Provide the (x, y) coordinate of the cell's center where the given text is located.  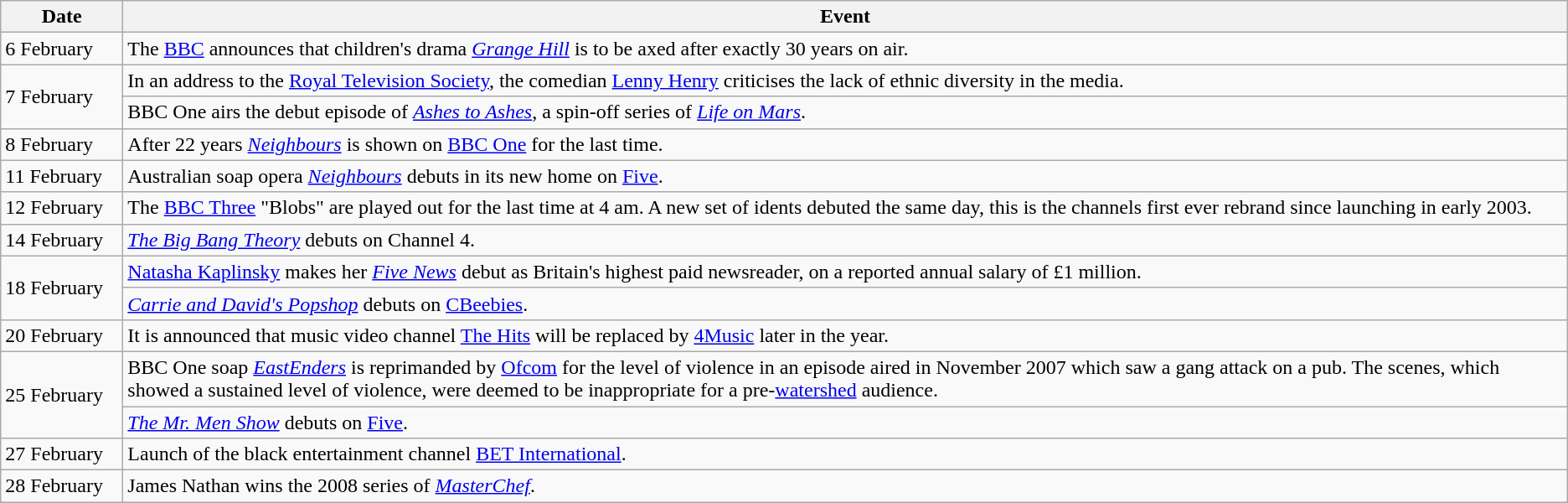
After 22 years Neighbours is shown on BBC One for the last time. (845, 144)
Event (845, 17)
James Nathan wins the 2008 series of MasterChef. (845, 486)
20 February (62, 335)
Australian soap opera Neighbours debuts in its new home on Five. (845, 176)
27 February (62, 454)
The Mr. Men Show debuts on Five. (845, 422)
The BBC announces that children's drama Grange Hill is to be axed after exactly 30 years on air. (845, 49)
7 February (62, 96)
18 February (62, 288)
11 February (62, 176)
Natasha Kaplinsky makes her Five News debut as Britain's highest paid newsreader, on a reported annual salary of £1 million. (845, 272)
It is announced that music video channel The Hits will be replaced by 4Music later in the year. (845, 335)
28 February (62, 486)
12 February (62, 208)
14 February (62, 240)
Date (62, 17)
Carrie and David's Popshop debuts on CBeebies. (845, 303)
In an address to the Royal Television Society, the comedian Lenny Henry criticises the lack of ethnic diversity in the media. (845, 80)
Launch of the black entertainment channel BET International. (845, 454)
BBC One airs the debut episode of Ashes to Ashes, a spin-off series of Life on Mars. (845, 112)
25 February (62, 394)
The Big Bang Theory debuts on Channel 4. (845, 240)
6 February (62, 49)
8 February (62, 144)
